From the cell containing the given text, extract its center point as [X, Y] coordinate. 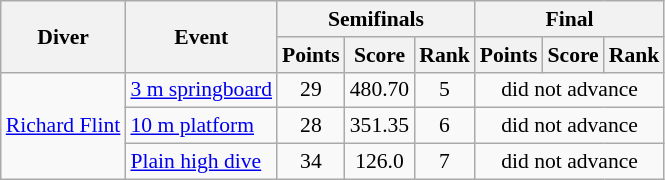
Richard Flint [64, 126]
3 m springboard [201, 90]
Diver [64, 36]
6 [444, 126]
Event [201, 36]
34 [311, 162]
126.0 [380, 162]
5 [444, 90]
7 [444, 162]
29 [311, 90]
Plain high dive [201, 162]
480.70 [380, 90]
Final [570, 19]
10 m platform [201, 126]
Semifinals [376, 19]
28 [311, 126]
351.35 [380, 126]
